Return (X, Y) of the center of cell containing provided text 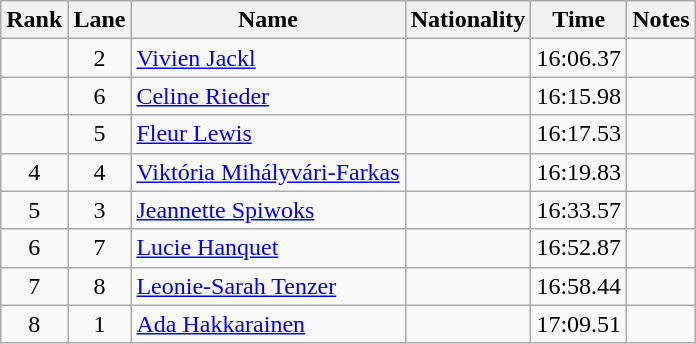
16:33.57 (579, 210)
16:19.83 (579, 172)
Ada Hakkarainen (268, 324)
Lucie Hanquet (268, 248)
16:15.98 (579, 96)
16:58.44 (579, 286)
3 (100, 210)
1 (100, 324)
Leonie-Sarah Tenzer (268, 286)
Celine Rieder (268, 96)
16:06.37 (579, 58)
Lane (100, 20)
Fleur Lewis (268, 134)
Nationality (468, 20)
Name (268, 20)
Notes (661, 20)
2 (100, 58)
Viktória Mihályvári-Farkas (268, 172)
17:09.51 (579, 324)
Rank (34, 20)
16:17.53 (579, 134)
16:52.87 (579, 248)
Time (579, 20)
Jeannette Spiwoks (268, 210)
Vivien Jackl (268, 58)
